Determine the (X, Y) coordinate at the center of the cell enclosing the given text.  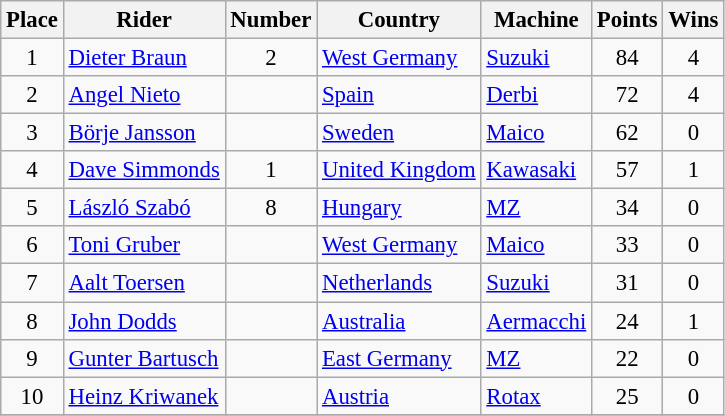
34 (628, 208)
John Dodds (144, 321)
84 (628, 58)
57 (628, 170)
Australia (399, 321)
László Szabó (144, 208)
Place (32, 20)
72 (628, 95)
3 (32, 133)
Dave Simmonds (144, 170)
Sweden (399, 133)
5 (32, 208)
10 (32, 396)
Points (628, 20)
Number (271, 20)
Netherlands (399, 283)
7 (32, 283)
East Germany (399, 358)
33 (628, 245)
9 (32, 358)
31 (628, 283)
Toni Gruber (144, 245)
United Kingdom (399, 170)
Kawasaki (536, 170)
Börje Jansson (144, 133)
Austria (399, 396)
Machine (536, 20)
Aalt Toersen (144, 283)
Derbi (536, 95)
Rotax (536, 396)
Rider (144, 20)
Dieter Braun (144, 58)
Spain (399, 95)
6 (32, 245)
Hungary (399, 208)
Heinz Kriwanek (144, 396)
24 (628, 321)
Wins (694, 20)
22 (628, 358)
Gunter Bartusch (144, 358)
Aermacchi (536, 321)
Angel Nieto (144, 95)
62 (628, 133)
25 (628, 396)
Country (399, 20)
